Locate the cell with the specified text and output its [X, Y] center coordinate. 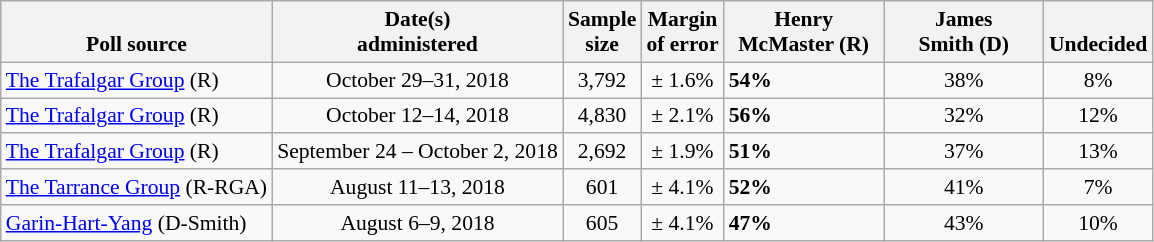
601 [602, 187]
7% [1098, 187]
13% [1098, 152]
3,792 [602, 80]
43% [964, 223]
JamesSmith (D) [964, 32]
12% [1098, 116]
HenryMcMaster (R) [804, 32]
August 11–13, 2018 [418, 187]
Samplesize [602, 32]
10% [1098, 223]
August 6–9, 2018 [418, 223]
41% [964, 187]
51% [804, 152]
Poll source [136, 32]
2,692 [602, 152]
32% [964, 116]
October 12–14, 2018 [418, 116]
37% [964, 152]
38% [964, 80]
4,830 [602, 116]
Date(s)administered [418, 32]
8% [1098, 80]
52% [804, 187]
Garin-Hart-Yang (D-Smith) [136, 223]
56% [804, 116]
± 2.1% [682, 116]
Undecided [1098, 32]
The Tarrance Group (R-RGA) [136, 187]
± 1.9% [682, 152]
September 24 – October 2, 2018 [418, 152]
Marginof error [682, 32]
605 [602, 223]
54% [804, 80]
October 29–31, 2018 [418, 80]
47% [804, 223]
± 1.6% [682, 80]
